Locate the cell with the specified text and output its (x, y) center coordinate. 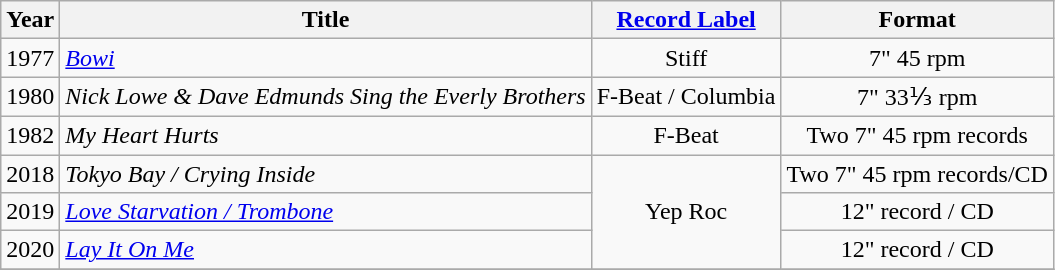
F-Beat (686, 135)
Two 7" 45 rpm records (917, 135)
Record Label (686, 20)
7" 33⅓ rpm (917, 97)
2018 (30, 173)
2020 (30, 250)
My Heart Hurts (326, 135)
Format (917, 20)
Lay It On Me (326, 250)
Stiff (686, 58)
7" 45 rpm (917, 58)
Year (30, 20)
Nick Lowe & Dave Edmunds Sing the Everly Brothers (326, 97)
Two 7" 45 rpm records/CD (917, 173)
F-Beat / Columbia (686, 97)
Title (326, 20)
1980 (30, 97)
2019 (30, 212)
Bowi (326, 58)
Love Starvation / Trombone (326, 212)
Tokyo Bay / Crying Inside (326, 173)
1982 (30, 135)
Yep Roc (686, 211)
1977 (30, 58)
